Scan for the cell matching the given text and deliver its [x, y] coordinate at center. 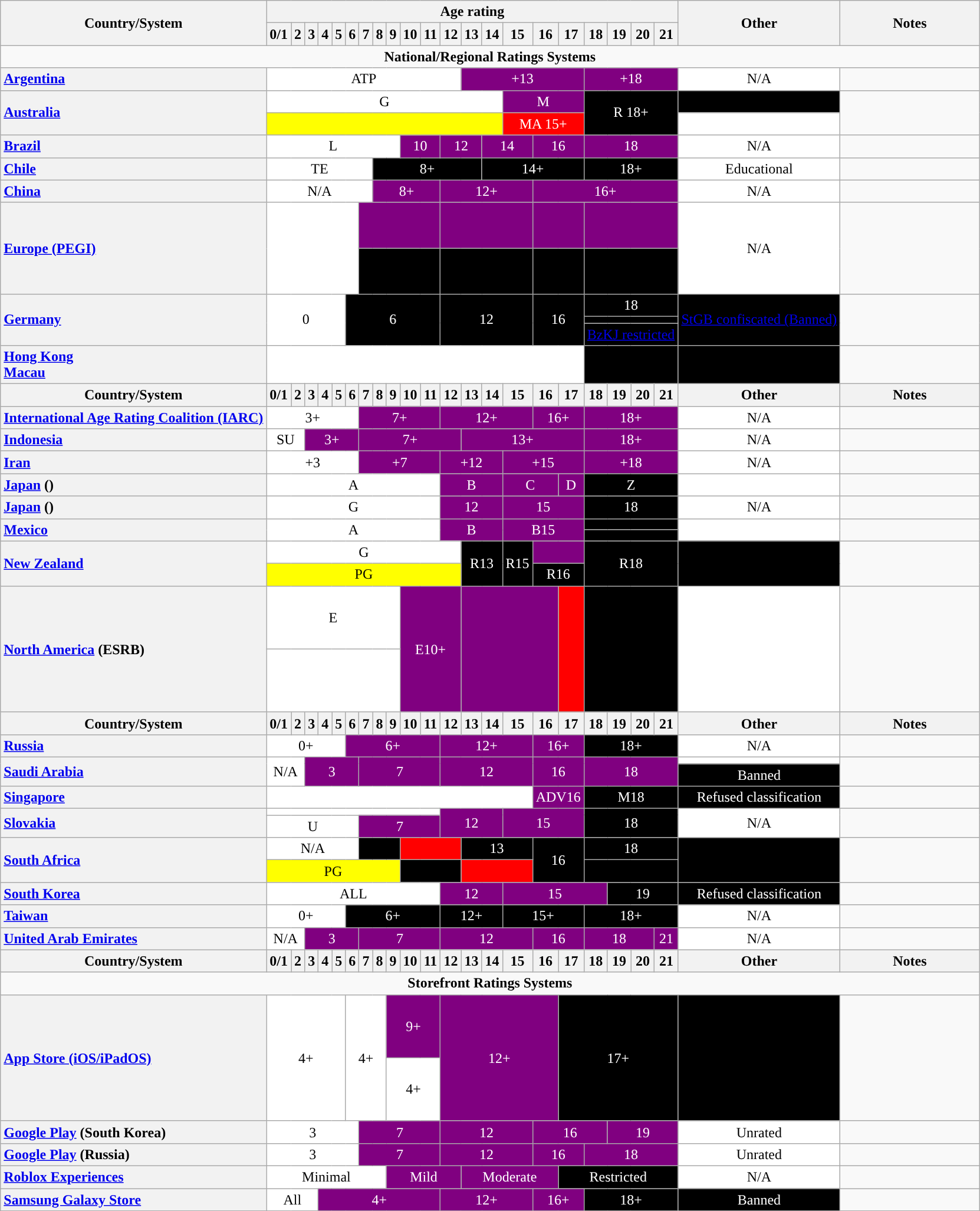
17+ [618, 1058]
New Zealand [133, 563]
North America (ESRB) [133, 649]
+7 [400, 462]
B15 [543, 530]
Educational [759, 169]
ALL [354, 894]
Chile [133, 169]
BzKJ restricted [631, 334]
C [531, 485]
15+ [543, 916]
+12 [472, 462]
Age rating [472, 12]
9+ [413, 1026]
+15 [543, 462]
South Korea [133, 894]
0 [306, 320]
M18 [631, 798]
Indonesia [133, 440]
R15 [518, 563]
Restricted [618, 1177]
SU [285, 440]
National/Regional Ratings Systems [490, 57]
L [333, 146]
Z [631, 485]
13+ [522, 440]
M [543, 101]
ATP [364, 79]
MA 15+ [543, 124]
Roblox Experiences [133, 1177]
Australia [133, 113]
14+ [533, 169]
Argentina [133, 79]
R13 [482, 563]
E [333, 617]
R 18+ [631, 113]
Saudi Arabia [133, 772]
Singapore [133, 798]
South Africa [133, 860]
StGB confiscated (Banned) [759, 320]
U [313, 826]
Minimal [327, 1177]
All [292, 1199]
E10+ [430, 649]
United Arab Emirates [133, 938]
Slovakia [133, 823]
+13 [522, 79]
Storefront Ratings Systems [490, 983]
Mexico [133, 530]
Samsung Galaxy Store [133, 1199]
TE [320, 169]
International Age Rating Coalition (IARC) [133, 418]
App Store (iOS/iPadOS) [133, 1058]
D [571, 485]
+3 [313, 462]
Iran [133, 462]
R16 [558, 575]
Mild [423, 1177]
Google Play (Russia) [133, 1154]
Google Play (South Korea) [133, 1132]
R18 [631, 563]
Moderate [509, 1177]
Brazil [133, 146]
Hong Kong Macau [133, 365]
Germany [133, 320]
Taiwan [133, 916]
China [133, 191]
Russia [133, 746]
ADV16 [558, 798]
Europe (PEGI) [133, 248]
